Return the (x, y) coordinate for the center point of the cell that contains the specified text.  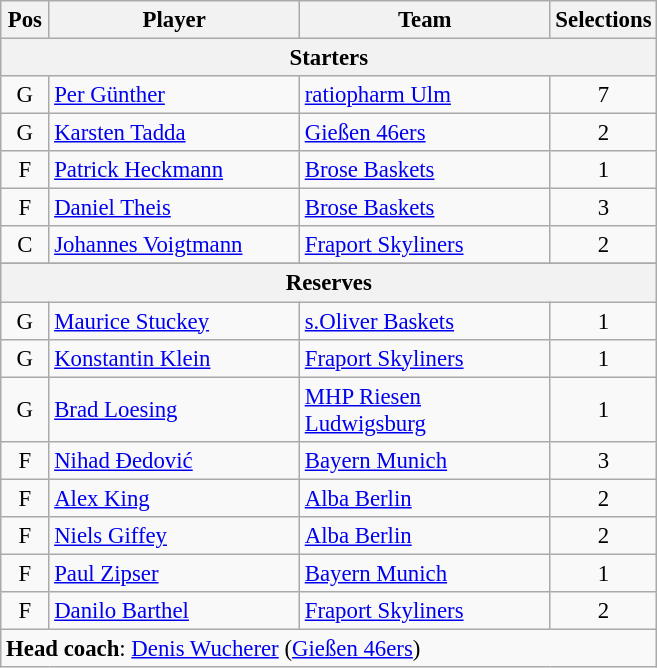
Selections (604, 20)
Pos (25, 20)
Maurice Stuckey (174, 321)
Alex King (174, 498)
Danilo Barthel (174, 611)
Paul Zipser (174, 573)
Team (424, 20)
Konstantin Klein (174, 358)
Niels Giffey (174, 536)
Patrick Heckmann (174, 170)
ratiopharm Ulm (424, 95)
Reserves (329, 283)
Karsten Tadda (174, 133)
Brad Loesing (174, 410)
Per Günther (174, 95)
s.Oliver Baskets (424, 321)
7 (604, 95)
Nihad Đedović (174, 460)
Daniel Theis (174, 208)
Head coach: Denis Wucherer (Gießen 46ers) (329, 648)
Gießen 46ers (424, 133)
MHP Riesen Ludwigsburg (424, 410)
Starters (329, 58)
Player (174, 20)
C (25, 245)
Johannes Voigtmann (174, 245)
